Provide the (x, y) coordinate of the cell's center where the given text is located.  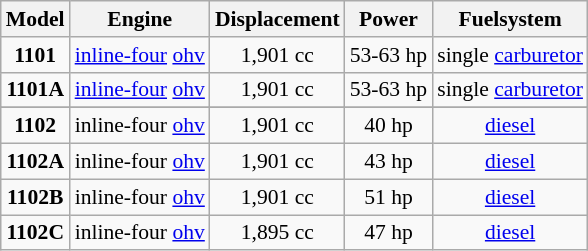
40 hp (388, 126)
1101A (36, 90)
Model (36, 19)
51 hp (388, 197)
Fuelsystem (510, 19)
1102 (36, 126)
1102B (36, 197)
Engine (140, 19)
47 hp (388, 233)
1,895 cc (278, 233)
1101 (36, 55)
1102A (36, 162)
1102C (36, 233)
Power (388, 19)
Displacement (278, 19)
43 hp (388, 162)
